Capture the cell that displays the provided text and extract its (x, y) central coordinate. 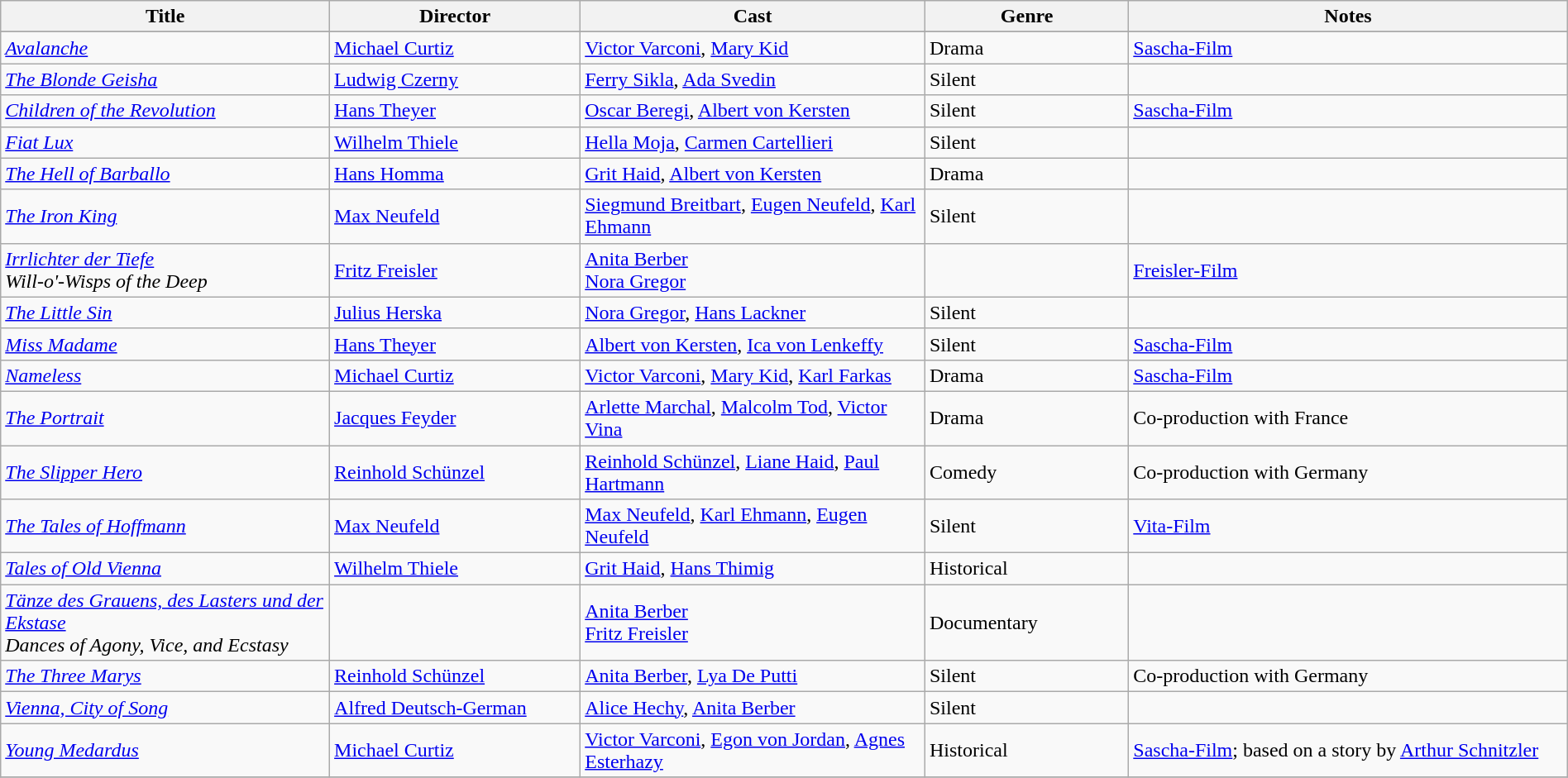
Ferry Sikla, Ada Svedin (753, 79)
Hans Homma (455, 174)
Fiat Lux (165, 142)
The Slipper Hero (165, 471)
The Iron King (165, 217)
Vita-Film (1348, 526)
Nameless (165, 375)
Vienna, City of Song (165, 708)
Jacques Feyder (455, 418)
Notes (1348, 17)
Albert von Kersten, Ica von Lenkeffy (753, 344)
Anita BerberNora Gregor (753, 270)
Director (455, 17)
Victor Varconi, Mary Kid (753, 48)
Alice Hechy, Anita Berber (753, 708)
Grit Haid, Hans Thimig (753, 569)
Max Neufeld, Karl Ehmann, Eugen Neufeld (753, 526)
Title (165, 17)
Comedy (1026, 471)
The Three Marys (165, 676)
Grit Haid, Albert von Kersten (753, 174)
Ludwig Czerny (455, 79)
Miss Madame (165, 344)
Children of the Revolution (165, 111)
Anita BerberFritz Freisler (753, 623)
The Tales of Hoffmann (165, 526)
Reinhold Schünzel, Liane Haid, Paul Hartmann (753, 471)
Fritz Freisler (455, 270)
Victor Varconi, Egon von Jordan, Agnes Esterhazy (753, 751)
Sascha-Film; based on a story by Arthur Schnitzler (1348, 751)
Hella Moja, Carmen Cartellieri (753, 142)
Victor Varconi, Mary Kid, Karl Farkas (753, 375)
Anita Berber, Lya De Putti (753, 676)
Siegmund Breitbart, Eugen Neufeld, Karl Ehmann (753, 217)
Alfred Deutsch-German (455, 708)
Avalanche (165, 48)
Tänze des Grauens, des Lasters und der EkstaseDances of Agony, Vice, and Ecstasy (165, 623)
Freisler-Film (1348, 270)
The Portrait (165, 418)
Julius Herska (455, 313)
Oscar Beregi, Albert von Kersten (753, 111)
Co-production with France (1348, 418)
Cast (753, 17)
The Blonde Geisha (165, 79)
The Little Sin (165, 313)
Arlette Marchal, Malcolm Tod, Victor Vina (753, 418)
Nora Gregor, Hans Lackner (753, 313)
Young Medardus (165, 751)
Tales of Old Vienna (165, 569)
Documentary (1026, 623)
Irrlichter der TiefeWill-o'-Wisps of the Deep (165, 270)
The Hell of Barballo (165, 174)
Genre (1026, 17)
